Return the [X, Y] coordinate for the center point of the cell that contains the specified text.  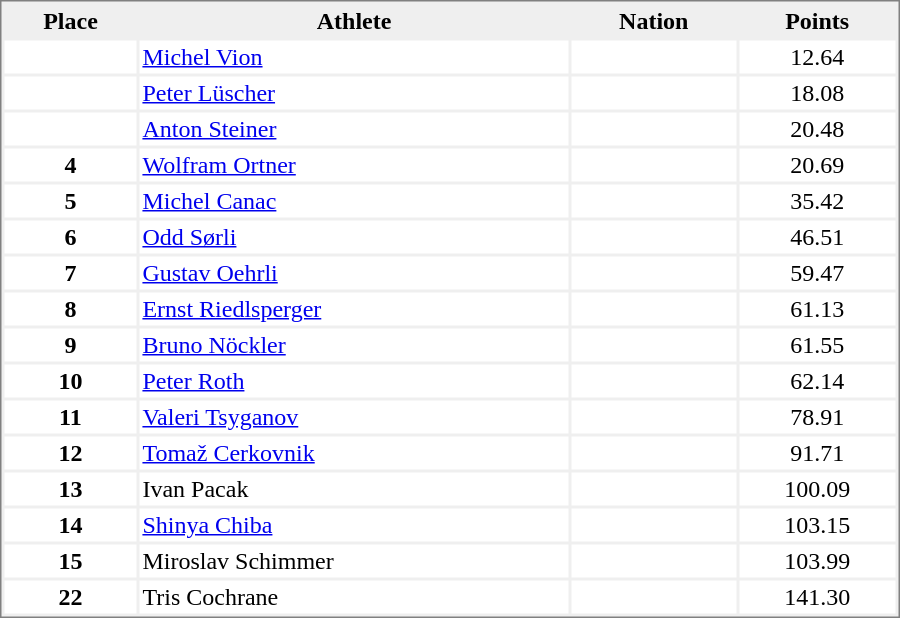
Bruno Nöckler [354, 344]
61.13 [818, 308]
100.09 [818, 488]
Miroslav Schimmer [354, 560]
15 [70, 560]
Peter Lüscher [354, 92]
Ernst Riedlsperger [354, 308]
78.91 [818, 416]
Nation [654, 20]
Athlete [354, 20]
8 [70, 308]
13 [70, 488]
141.30 [818, 596]
Points [818, 20]
62.14 [818, 380]
103.99 [818, 560]
46.51 [818, 236]
Michel Vion [354, 56]
9 [70, 344]
Gustav Oehrli [354, 272]
18.08 [818, 92]
Place [70, 20]
Peter Roth [354, 380]
Valeri Tsyganov [354, 416]
5 [70, 200]
Anton Steiner [354, 128]
59.47 [818, 272]
4 [70, 164]
Michel Canac [354, 200]
61.55 [818, 344]
35.42 [818, 200]
11 [70, 416]
12.64 [818, 56]
10 [70, 380]
22 [70, 596]
14 [70, 524]
6 [70, 236]
Wolfram Ortner [354, 164]
20.48 [818, 128]
Shinya Chiba [354, 524]
Tomaž Cerkovnik [354, 452]
91.71 [818, 452]
Tris Cochrane [354, 596]
20.69 [818, 164]
103.15 [818, 524]
Ivan Pacak [354, 488]
12 [70, 452]
7 [70, 272]
Odd Sørli [354, 236]
